Locate the cell with the specified text and output its (x, y) center coordinate. 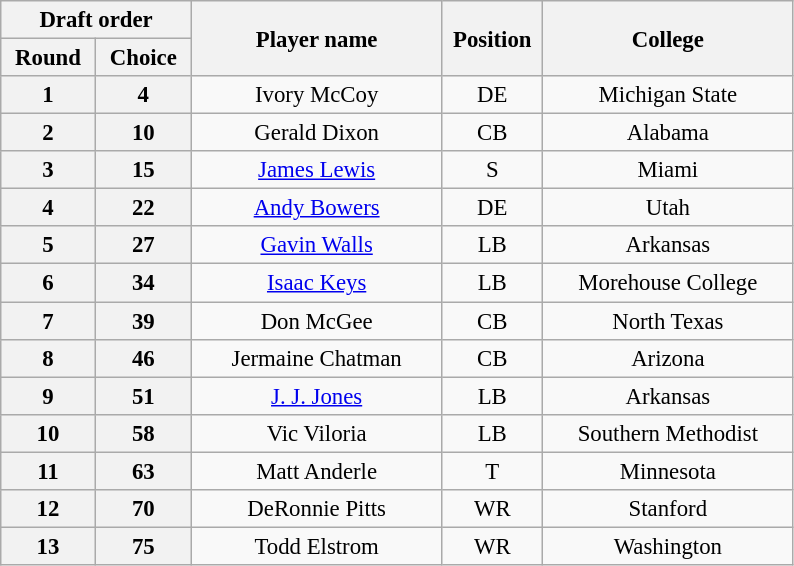
Utah (668, 208)
70 (143, 509)
James Lewis (316, 170)
9 (48, 396)
63 (143, 471)
22 (143, 208)
Position (492, 38)
7 (48, 321)
Miami (668, 170)
6 (48, 283)
Stanford (668, 509)
Morehouse College (668, 283)
Jermaine Chatman (316, 358)
Choice (143, 58)
5 (48, 245)
3 (48, 170)
39 (143, 321)
Alabama (668, 133)
15 (143, 170)
Round (48, 58)
Ivory McCoy (316, 95)
13 (48, 546)
Don McGee (316, 321)
Southern Methodist (668, 433)
North Texas (668, 321)
Washington (668, 546)
S (492, 170)
2 (48, 133)
Matt Anderle (316, 471)
51 (143, 396)
College (668, 38)
Draft order (96, 20)
12 (48, 509)
46 (143, 358)
Player name (316, 38)
Andy Bowers (316, 208)
34 (143, 283)
DeRonnie Pitts (316, 509)
Gerald Dixon (316, 133)
Vic Viloria (316, 433)
Arizona (668, 358)
Gavin Walls (316, 245)
1 (48, 95)
27 (143, 245)
J. J. Jones (316, 396)
Todd Elstrom (316, 546)
11 (48, 471)
Michigan State (668, 95)
T (492, 471)
Isaac Keys (316, 283)
75 (143, 546)
58 (143, 433)
Minnesota (668, 471)
8 (48, 358)
